Identify which cell holds the provided text, then report its [x, y] central coordinate. 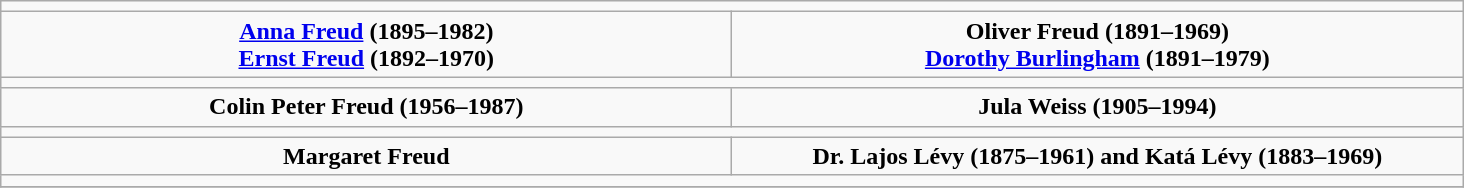
Colin Peter Freud (1956–1987) [366, 107]
Dr. Lajos Lévy (1875–1961) and Katá Lévy (1883–1969) [1098, 156]
Anna Freud (1895–1982)Ernst Freud (1892–1970) [366, 44]
Jula Weiss (1905–1994) [1098, 107]
Margaret Freud [366, 156]
Oliver Freud (1891–1969)Dorothy Burlingham (1891–1979) [1098, 44]
